Return the (x, y) coordinate for the center point of the cell that contains the specified text.  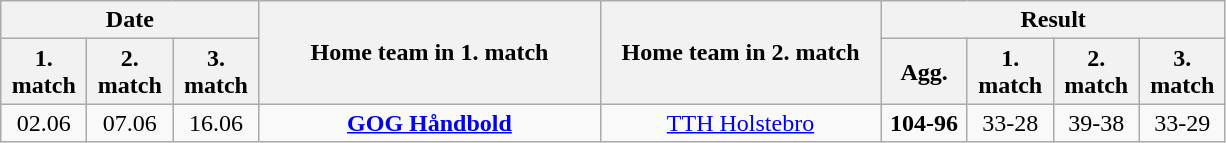
07.06 (130, 123)
Home team in 2. match (740, 52)
33-29 (1182, 123)
GOG Håndbold (430, 123)
02.06 (44, 123)
16.06 (216, 123)
Date (130, 20)
TTH Holstebro (740, 123)
104-96 (924, 123)
Agg. (924, 72)
39-38 (1096, 123)
Result (1053, 20)
33-28 (1010, 123)
Home team in 1. match (430, 52)
